Identify which cell holds the provided text, then report its (X, Y) central coordinate. 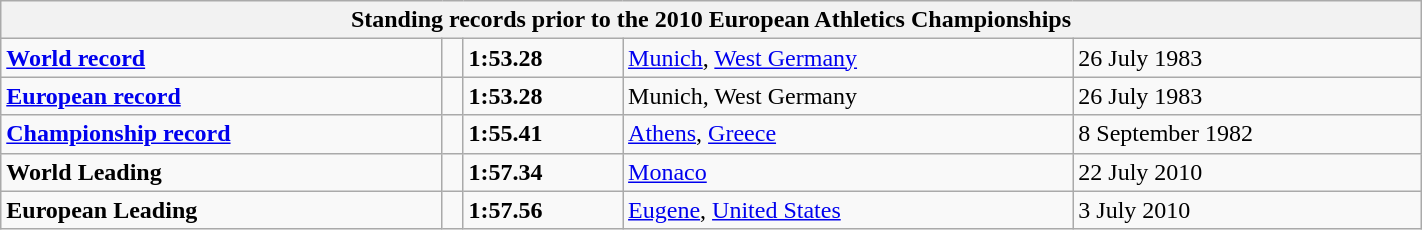
World record (222, 58)
3 July 2010 (1247, 210)
1:55.41 (543, 134)
1:57.34 (543, 172)
European record (222, 96)
1:57.56 (543, 210)
World Leading (222, 172)
22 July 2010 (1247, 172)
Monaco (848, 172)
European Leading (222, 210)
8 September 1982 (1247, 134)
Athens, Greece (848, 134)
Eugene, United States (848, 210)
Championship record (222, 134)
Standing records prior to the 2010 European Athletics Championships (711, 20)
